Capture the cell that displays the provided text and extract its (X, Y) central coordinate. 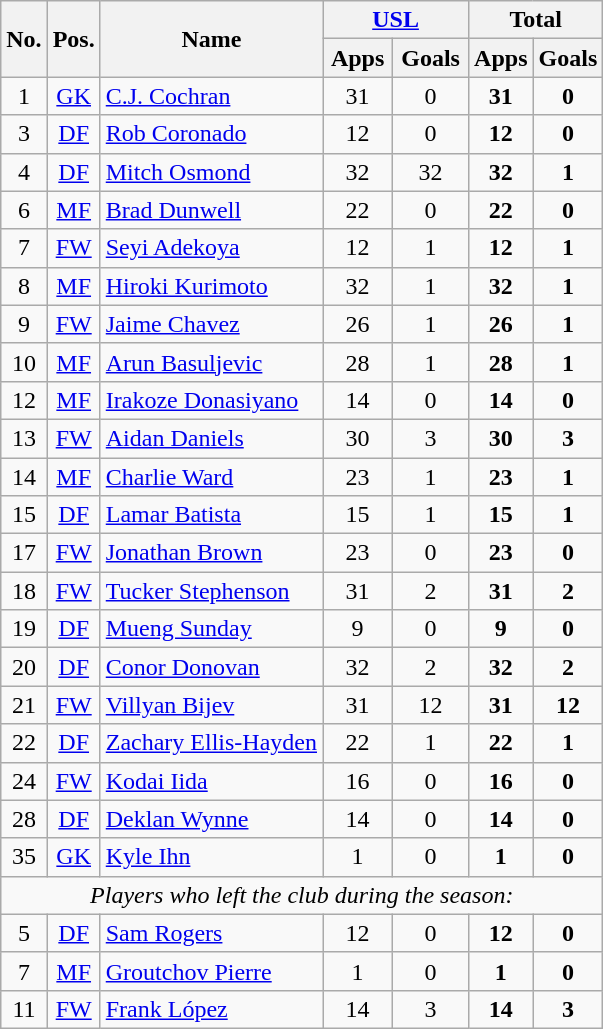
Frank López (211, 1009)
Conor Donovan (211, 667)
Seyi Adekoya (211, 248)
Mitch Osmond (211, 172)
Charlie Ward (211, 477)
Brad Dunwell (211, 210)
No. (24, 39)
C.J. Cochran (211, 96)
Groutchov Pierre (211, 971)
Total (536, 20)
11 (24, 1009)
Name (211, 39)
Mueng Sunday (211, 629)
4 (24, 172)
20 (24, 667)
21 (24, 705)
Players who left the club during the season: (302, 895)
13 (24, 438)
10 (24, 362)
Jonathan Brown (211, 553)
35 (24, 857)
Jaime Chavez (211, 324)
8 (24, 286)
Aidan Daniels (211, 438)
Lamar Batista (211, 515)
Irakoze Donasiyano (211, 400)
Deklan Wynne (211, 819)
Hiroki Kurimoto (211, 286)
5 (24, 933)
Sam Rogers (211, 933)
Rob Coronado (211, 134)
24 (24, 781)
Pos. (74, 39)
Villyan Bijev (211, 705)
Arun Basuljevic (211, 362)
USL (396, 20)
Kodai Iida (211, 781)
18 (24, 591)
Kyle Ihn (211, 857)
17 (24, 553)
19 (24, 629)
Zachary Ellis-Hayden (211, 743)
6 (24, 210)
Tucker Stephenson (211, 591)
